Extract the [X, Y] coordinate from the center of the cell holding the provided text.  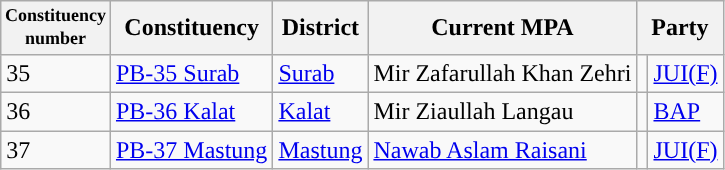
PB-35 Surab [191, 73]
Constituency [191, 28]
Nawab Aslam Raisani [502, 150]
Mastung [320, 150]
Constituency number [56, 28]
Mir Zafarullah Khan Zehri [502, 73]
Surab [320, 73]
36 [56, 111]
PB-36 Kalat [191, 111]
Party [680, 28]
PB-37 Mastung [191, 150]
Kalat [320, 111]
Current MPA [502, 28]
BAP [686, 111]
District [320, 28]
35 [56, 73]
Mir Ziaullah Langau [502, 111]
37 [56, 150]
